Pinpoint the cell where the given text exists, returning its (X, Y) midpoint coordinate. 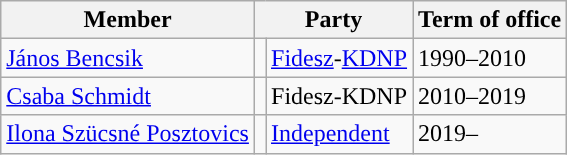
Independent (340, 134)
Csaba Schmidt (128, 96)
2010–2019 (490, 96)
1990–2010 (490, 58)
Term of office (490, 20)
2019– (490, 134)
János Bencsik (128, 58)
Member (128, 20)
Party (333, 20)
Ilona Szücsné Posztovics (128, 134)
